Capture the cell that displays the provided text and extract its [x, y] central coordinate. 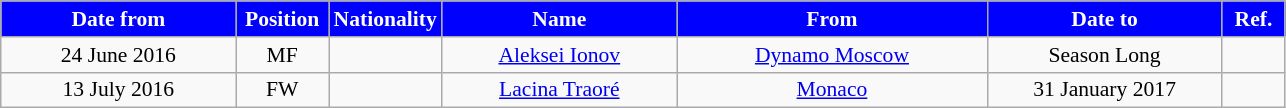
Season Long [1104, 55]
13 July 2016 [118, 90]
Position [282, 19]
Dynamo Moscow [832, 55]
Ref. [1254, 19]
MF [282, 55]
From [832, 19]
Aleksei Ionov [560, 55]
Date to [1104, 19]
Date from [118, 19]
Monaco [832, 90]
FW [282, 90]
Name [560, 19]
24 June 2016 [118, 55]
31 January 2017 [1104, 90]
Lacina Traoré [560, 90]
Nationality [384, 19]
